For the text-containing cell, return its midpoint in [x, y] coordinate format. 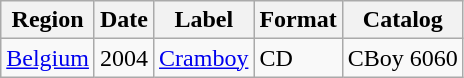
CD [298, 58]
Catalog [402, 20]
CBoy 6060 [402, 58]
2004 [124, 58]
Format [298, 20]
Cramboy [204, 58]
Date [124, 20]
Belgium [48, 58]
Region [48, 20]
Label [204, 20]
